Return (x, y) of the center of cell containing provided text 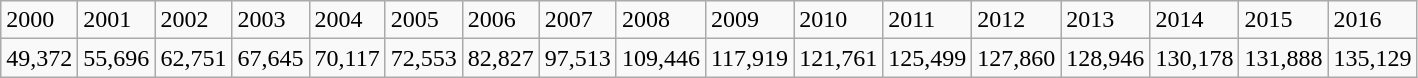
2014 (1194, 20)
2016 (1372, 20)
2010 (838, 20)
109,446 (660, 58)
117,919 (749, 58)
2004 (347, 20)
67,645 (270, 58)
2011 (928, 20)
2007 (578, 20)
131,888 (1284, 58)
2015 (1284, 20)
135,129 (1372, 58)
70,117 (347, 58)
2005 (424, 20)
121,761 (838, 58)
130,178 (1194, 58)
2001 (116, 20)
62,751 (194, 58)
2003 (270, 20)
128,946 (1106, 58)
49,372 (40, 58)
2012 (1016, 20)
82,827 (500, 58)
2009 (749, 20)
97,513 (578, 58)
2008 (660, 20)
2002 (194, 20)
2006 (500, 20)
2013 (1106, 20)
125,499 (928, 58)
55,696 (116, 58)
127,860 (1016, 58)
2000 (40, 20)
72,553 (424, 58)
